Detect which cell encompasses the target text, then output its (x, y) center coordinate. 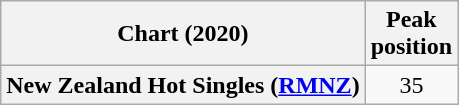
Peakposition (411, 34)
35 (411, 85)
Chart (2020) (183, 34)
New Zealand Hot Singles (RMNZ) (183, 85)
